Locate the cell with the specified text and output its [X, Y] center coordinate. 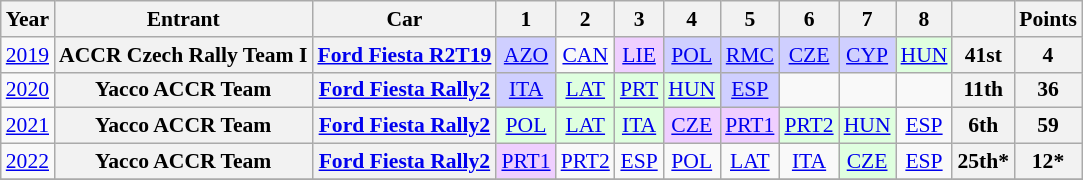
5 [750, 19]
Ford Fiesta R2T19 [404, 55]
6 [808, 19]
8 [924, 19]
7 [868, 19]
12* [1048, 162]
1 [526, 19]
Car [404, 19]
11th [983, 90]
Entrant [183, 19]
59 [1048, 126]
3 [639, 19]
PRT [639, 90]
CAN [586, 55]
CYP [868, 55]
2020 [28, 90]
AZO [526, 55]
ACCR Czech Rally Team I [183, 55]
25th* [983, 162]
36 [1048, 90]
6th [983, 126]
2021 [28, 126]
Year [28, 19]
2019 [28, 55]
2022 [28, 162]
2 [586, 19]
Points [1048, 19]
RMC [750, 55]
LIE [639, 55]
41st [983, 55]
